Return the (X, Y) coordinate for the center point of the cell that contains the specified text.  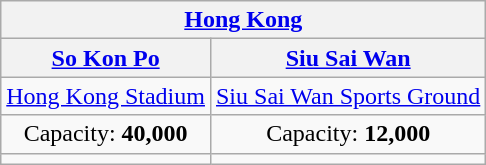
Capacity: 12,000 (348, 134)
Capacity: 40,000 (106, 134)
Hong Kong (244, 20)
Siu Sai Wan (348, 58)
Siu Sai Wan Sports Ground (348, 96)
So Kon Po (106, 58)
Hong Kong Stadium (106, 96)
